Determine the (X, Y) coordinate at the center of the cell enclosing the given text.  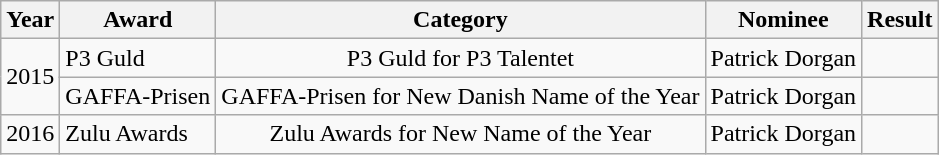
P3 Guld (138, 58)
2016 (30, 134)
Result (900, 20)
Zulu Awards for New Name of the Year (460, 134)
Nominee (784, 20)
GAFFA-Prisen for New Danish Name of the Year (460, 96)
GAFFA-Prisen (138, 96)
Award (138, 20)
2015 (30, 77)
Year (30, 20)
Category (460, 20)
Zulu Awards (138, 134)
P3 Guld for P3 Talentet (460, 58)
